For the text-containing cell, return its midpoint in [X, Y] coordinate format. 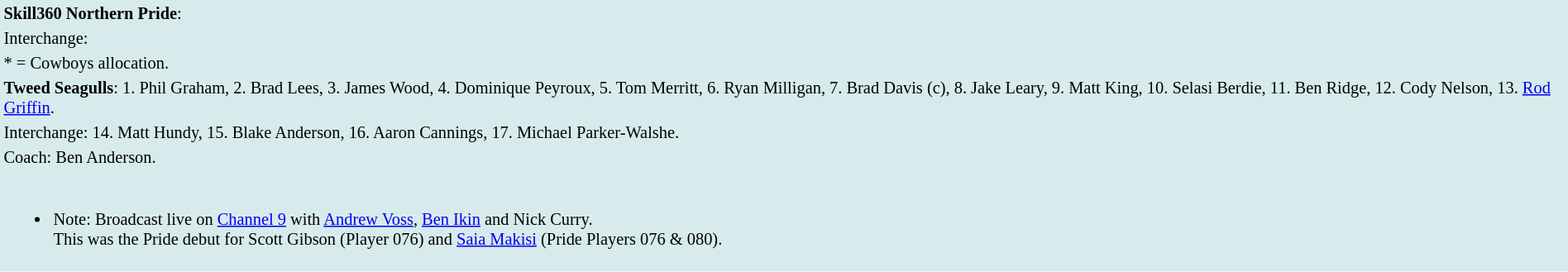
Interchange: [784, 38]
Interchange: 14. Matt Hundy, 15. Blake Anderson, 16. Aaron Cannings, 17. Michael Parker-Walshe. [784, 132]
Coach: Ben Anderson. [784, 157]
* = Cowboys allocation. [784, 63]
Skill360 Northern Pride: [784, 13]
